Pinpoint the cell where the given text exists, returning its [X, Y] midpoint coordinate. 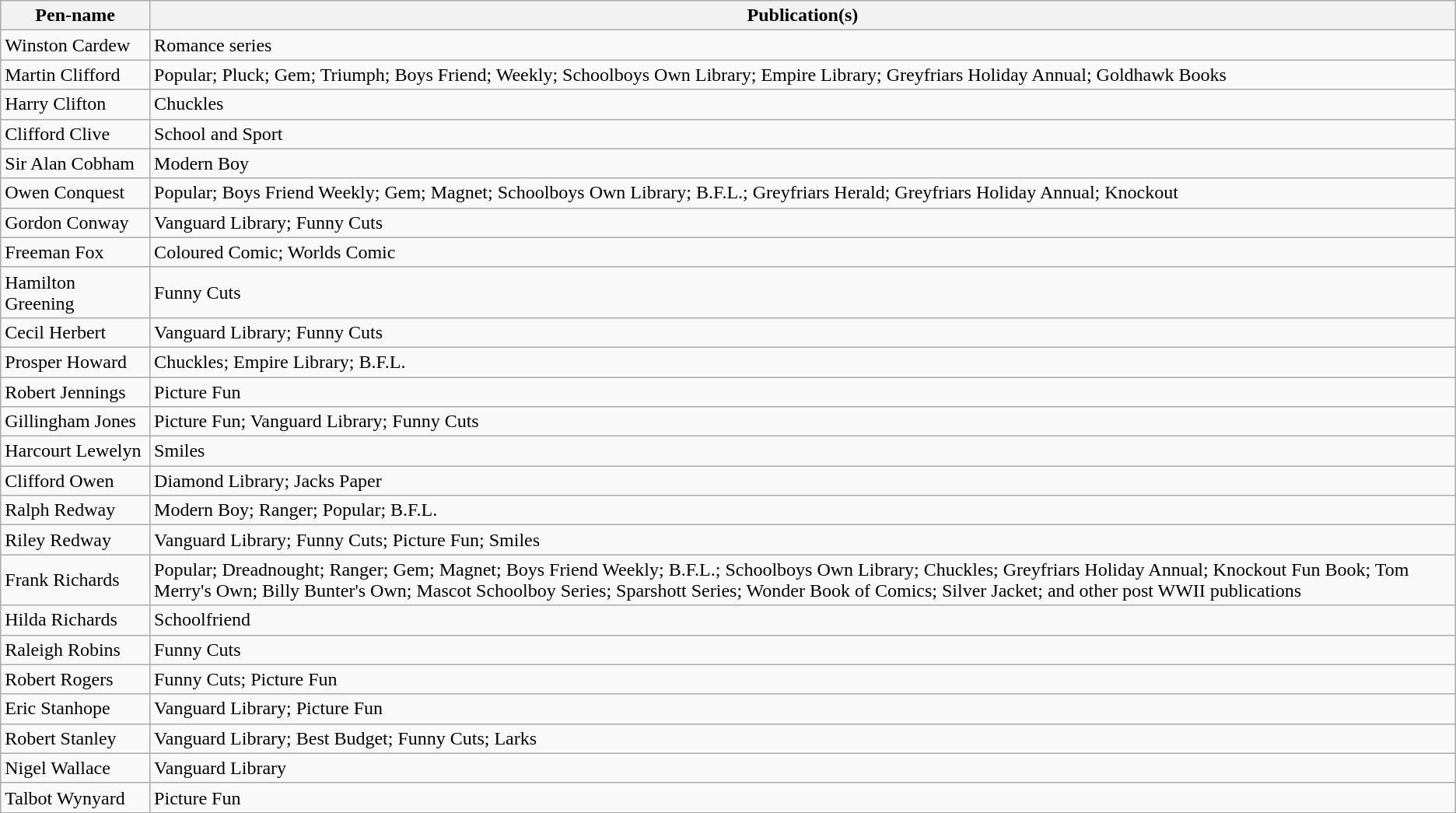
Gillingham Jones [75, 422]
Funny Cuts; Picture Fun [803, 679]
Eric Stanhope [75, 709]
Riley Redway [75, 540]
Ralph Redway [75, 510]
Clifford Clive [75, 134]
Harcourt Lewelyn [75, 451]
Pen-name [75, 16]
Harry Clifton [75, 104]
Freeman Fox [75, 252]
Raleigh Robins [75, 650]
Gordon Conway [75, 223]
Martin Clifford [75, 75]
Hamilton Greening [75, 293]
Popular; Boys Friend Weekly; Gem; Magnet; Schoolboys Own Library; B.F.L.; Greyfriars Herald; Greyfriars Holiday Annual; Knockout [803, 193]
Frank Richards [75, 580]
Robert Rogers [75, 679]
School and Sport [803, 134]
Modern Boy; Ranger; Popular; B.F.L. [803, 510]
Clifford Owen [75, 481]
Chuckles; Empire Library; B.F.L. [803, 362]
Publication(s) [803, 16]
Prosper Howard [75, 362]
Diamond Library; Jacks Paper [803, 481]
Picture Fun; Vanguard Library; Funny Cuts [803, 422]
Smiles [803, 451]
Winston Cardew [75, 45]
Owen Conquest [75, 193]
Talbot Wynyard [75, 797]
Sir Alan Cobham [75, 163]
Romance series [803, 45]
Modern Boy [803, 163]
Popular; Pluck; Gem; Triumph; Boys Friend; Weekly; Schoolboys Own Library; Empire Library; Greyfriars Holiday Annual; Goldhawk Books [803, 75]
Nigel Wallace [75, 768]
Vanguard Library; Funny Cuts; Picture Fun; Smiles [803, 540]
Coloured Comic; Worlds Comic [803, 252]
Robert Stanley [75, 738]
Hilda Richards [75, 620]
Cecil Herbert [75, 332]
Robert Jennings [75, 391]
Schoolfriend [803, 620]
Vanguard Library [803, 768]
Vanguard Library; Picture Fun [803, 709]
Chuckles [803, 104]
Vanguard Library; Best Budget; Funny Cuts; Larks [803, 738]
